Scan for the cell matching the given text and deliver its [X, Y] coordinate at center. 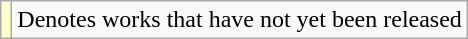
Denotes works that have not yet been released [240, 20]
